Search for the cell housing the specified text and yield its [x, y] center coordinate. 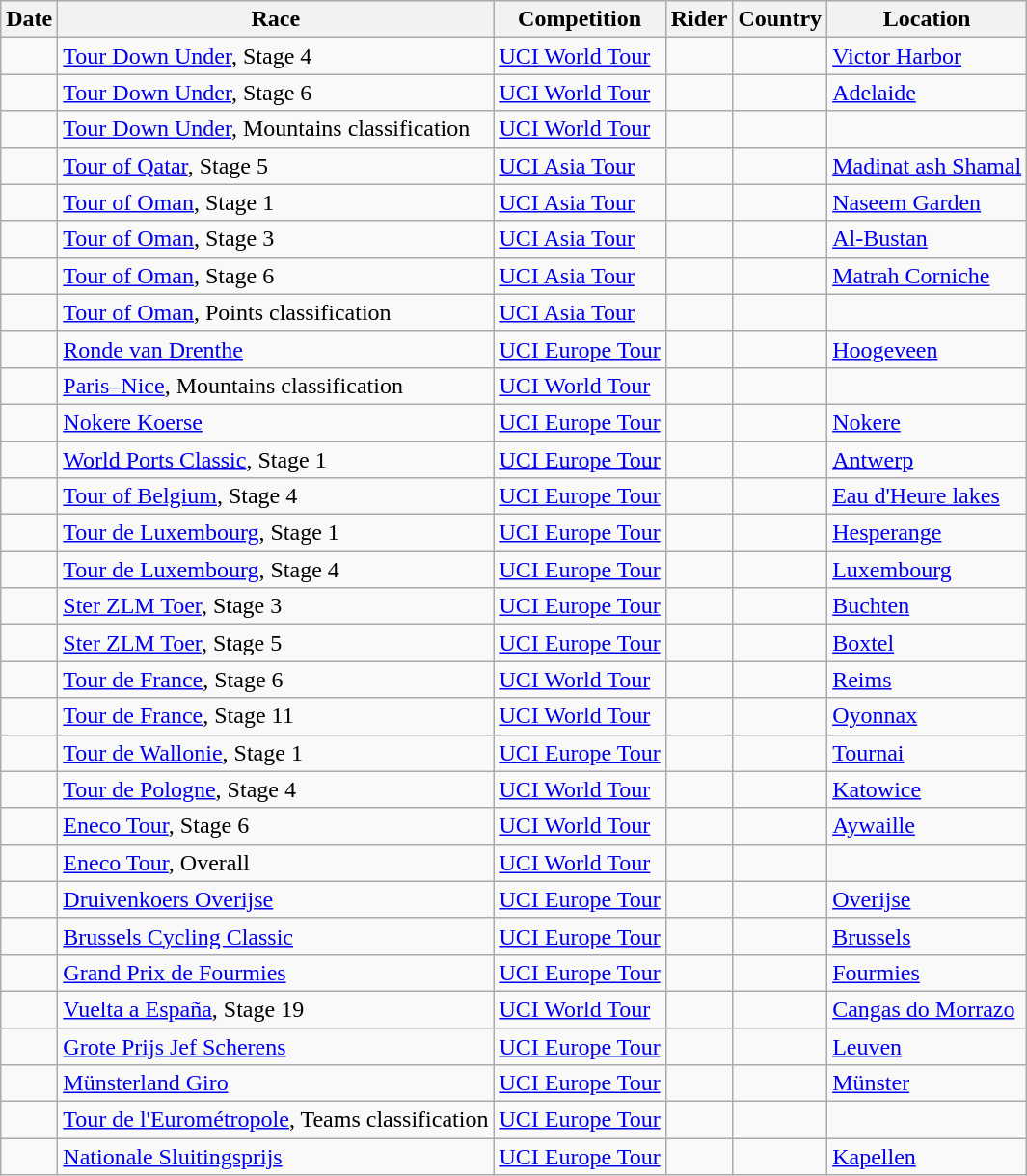
Tour of Oman, Stage 6 [276, 276]
Tour de Wallonie, Stage 1 [276, 753]
Ster ZLM Toer, Stage 3 [276, 606]
Vuelta a España, Stage 19 [276, 1009]
Nationale Sluitingsprijs [276, 1157]
Tour of Belgium, Stage 4 [276, 496]
Brussels Cycling Classic [276, 936]
Münster [928, 1083]
Druivenkoers Overijse [276, 899]
Buchten [928, 606]
Hesperange [928, 533]
Tournai [928, 753]
Brussels [928, 936]
Competition [580, 19]
Luxembourg [928, 570]
Münsterland Giro [276, 1083]
Tour de Luxembourg, Stage 4 [276, 570]
Matrah Corniche [928, 276]
Tour Down Under, Stage 6 [276, 93]
Antwerp [928, 460]
Ster ZLM Toer, Stage 5 [276, 643]
Tour de l'Eurométropole, Teams classification [276, 1120]
Tour de France, Stage 6 [276, 680]
World Ports Classic, Stage 1 [276, 460]
Nokere [928, 422]
Reims [928, 680]
Overijse [928, 899]
Oyonnax [928, 716]
Tour de Luxembourg, Stage 1 [276, 533]
Eau d'Heure lakes [928, 496]
Aywaille [928, 826]
Naseem Garden [928, 202]
Adelaide [928, 93]
Race [276, 19]
Eneco Tour, Stage 6 [276, 826]
Location [928, 19]
Rider [699, 19]
Leuven [928, 1046]
Nokere Koerse [276, 422]
Ronde van Drenthe [276, 349]
Eneco Tour, Overall [276, 863]
Tour Down Under, Mountains classification [276, 129]
Tour of Qatar, Stage 5 [276, 166]
Katowice [928, 789]
Grand Prix de Fourmies [276, 973]
Tour of Oman, Stage 1 [276, 202]
Tour of Oman, Stage 3 [276, 239]
Paris–Nice, Mountains classification [276, 386]
Tour de Pologne, Stage 4 [276, 789]
Cangas do Morrazo [928, 1009]
Fourmies [928, 973]
Tour Down Under, Stage 4 [276, 56]
Al-Bustan [928, 239]
Victor Harbor [928, 56]
Hoogeveen [928, 349]
Date [29, 19]
Boxtel [928, 643]
Kapellen [928, 1157]
Madinat ash Shamal [928, 166]
Grote Prijs Jef Scherens [276, 1046]
Tour de France, Stage 11 [276, 716]
Country [780, 19]
Tour of Oman, Points classification [276, 312]
